Identify which cell holds the provided text, then report its [X, Y] central coordinate. 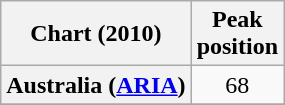
Chart (2010) [96, 34]
Peakposition [237, 34]
Australia (ARIA) [96, 85]
68 [237, 85]
